Return (X, Y) of the center of cell containing provided text 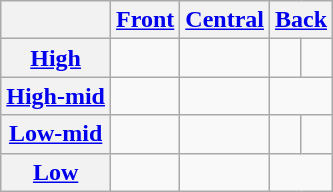
Low (56, 172)
High (56, 58)
Back (302, 20)
Low-mid (56, 134)
High-mid (56, 96)
Central (225, 20)
Front (146, 20)
